Provide the (X, Y) coordinate of the cell's center where the given text is located.  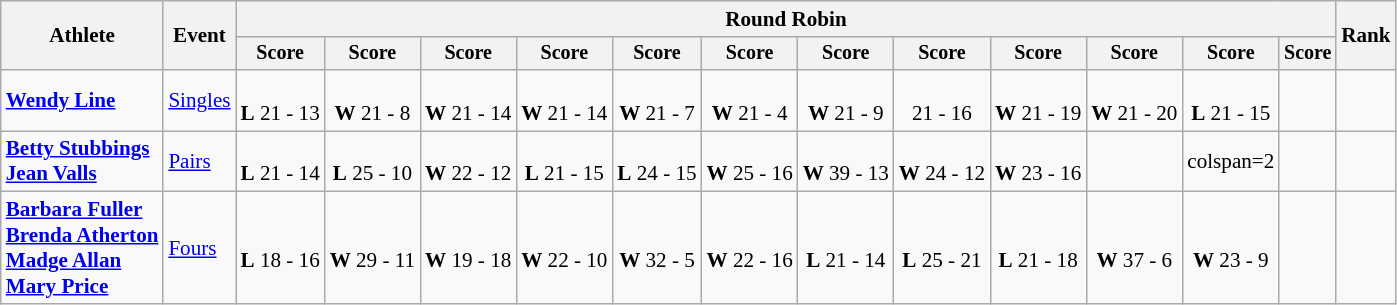
W 24 - 12 (942, 162)
L 21 - 18 (1038, 248)
Athlete (82, 36)
W 21 - 7 (656, 100)
W 39 - 13 (846, 162)
W 25 - 16 (750, 162)
Event (199, 36)
L 24 - 15 (656, 162)
L 25 - 10 (372, 162)
W 21 - 8 (372, 100)
W 29 - 11 (372, 248)
Round Robin (786, 18)
W 21 - 19 (1038, 100)
Wendy Line (82, 100)
L 21 - 13 (280, 100)
21 - 16 (942, 100)
L 25 - 21 (942, 248)
W 23 - 16 (1038, 162)
W 19 - 18 (468, 248)
W 32 - 5 (656, 248)
W 22 - 12 (468, 162)
Singles (199, 100)
Pairs (199, 162)
Rank (1366, 36)
W 21 - 9 (846, 100)
L 18 - 16 (280, 248)
W 23 - 9 (1230, 248)
Fours (199, 248)
Barbara FullerBrenda AthertonMadge AllanMary Price (82, 248)
W 22 - 16 (750, 248)
W 22 - 10 (564, 248)
Betty StubbingsJean Valls (82, 162)
colspan=2 (1230, 162)
W 37 - 6 (1134, 248)
W 21 - 4 (750, 100)
W 21 - 20 (1134, 100)
